Determine the (X, Y) coordinate at the center of the cell enclosing the given text.  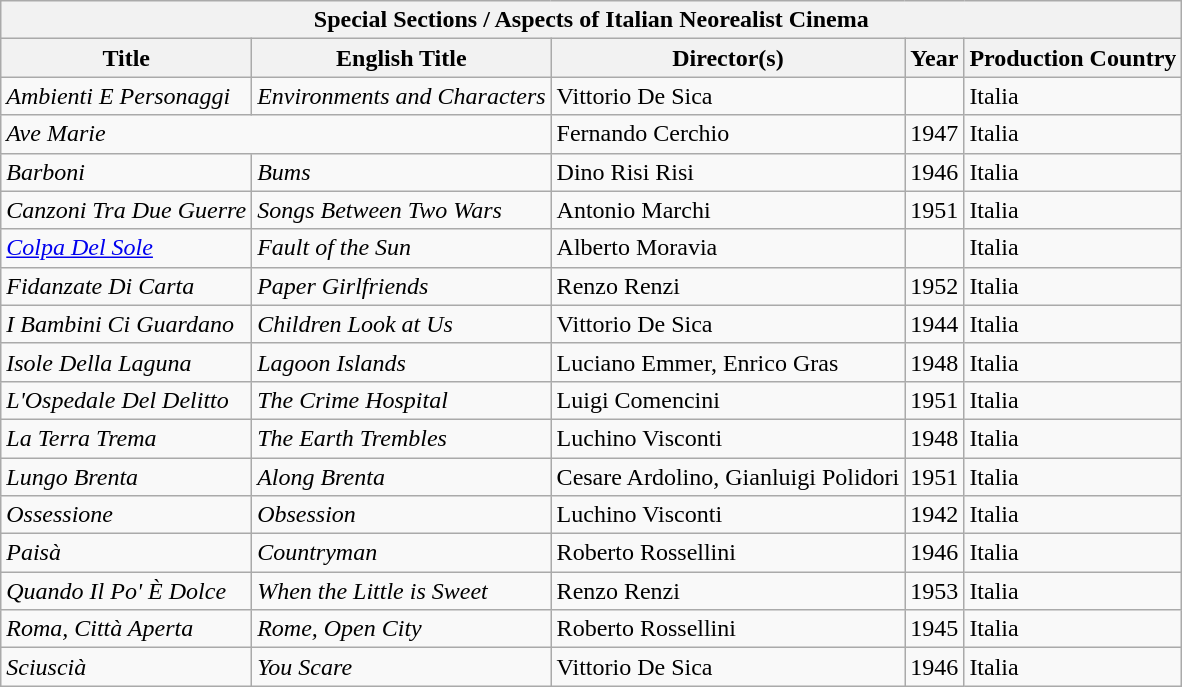
Quando Il Po' È Dolce (126, 591)
Luciano Emmer, Enrico Gras (728, 362)
1944 (934, 324)
1953 (934, 591)
Isole Della Laguna (126, 362)
Luigi Comencini (728, 400)
Production Country (1073, 58)
Ave Marie (276, 134)
Lagoon Islands (402, 362)
La Terra Trema (126, 438)
Director(s) (728, 58)
The Crime Hospital (402, 400)
L'Ospedale Del Delitto (126, 400)
Fernando Cerchio (728, 134)
You Scare (402, 667)
Alberto Moravia (728, 248)
Fidanzate Di Carta (126, 286)
Lungo Brenta (126, 477)
Bums (402, 172)
Colpa Del Sole (126, 248)
Ambienti E Personaggi (126, 96)
Roma, Città Aperta (126, 629)
1952 (934, 286)
Sciuscià (126, 667)
Environments and Characters (402, 96)
Paisà (126, 553)
Special Sections / Aspects of Italian Neorealist Cinema (592, 20)
Paper Girlfriends (402, 286)
Barboni (126, 172)
Countryman (402, 553)
Along Brenta (402, 477)
1947 (934, 134)
Songs Between Two Wars (402, 210)
Title (126, 58)
Canzoni Tra Due Guerre (126, 210)
Antonio Marchi (728, 210)
When the Little is Sweet (402, 591)
1942 (934, 515)
English Title (402, 58)
The Earth Trembles (402, 438)
Cesare Ardolino, Gianluigi Polidori (728, 477)
Year (934, 58)
Ossessione (126, 515)
Dino Risi Risi (728, 172)
Rome, Open City (402, 629)
Children Look at Us (402, 324)
Obsession (402, 515)
Fault of the Sun (402, 248)
1945 (934, 629)
I Bambini Ci Guardano (126, 324)
